Scan for the cell matching the given text and deliver its [X, Y] coordinate at center. 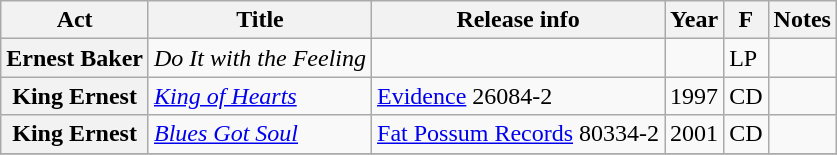
Evidence 26084-2 [518, 96]
1997 [694, 96]
Blues Got Soul [260, 134]
King of Hearts [260, 96]
Ernest Baker [75, 58]
Year [694, 20]
Release info [518, 20]
Do It with the Feeling [260, 58]
Fat Possum Records 80334-2 [518, 134]
Notes [802, 20]
2001 [694, 134]
F [746, 20]
Act [75, 20]
LP [746, 58]
Title [260, 20]
